Pinpoint the cell where the given text exists, returning its [X, Y] midpoint coordinate. 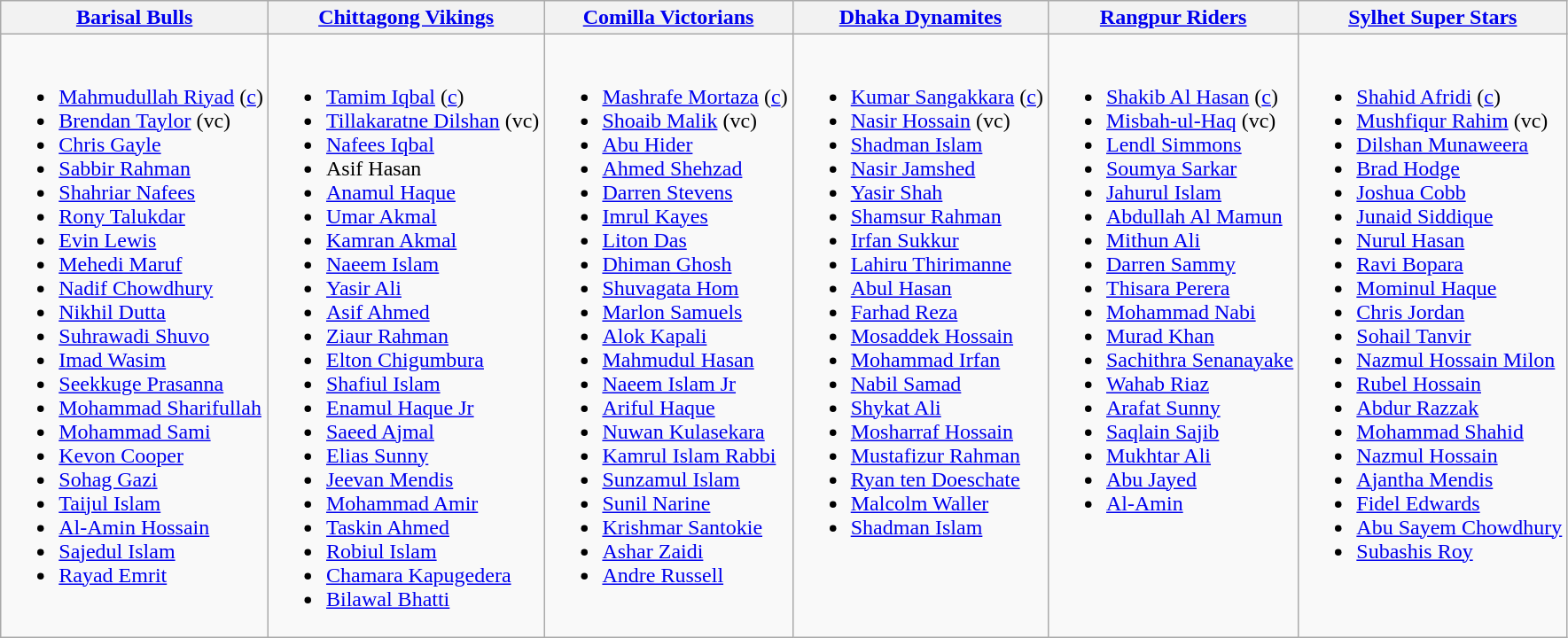
Sylhet Super Stars [1432, 18]
Comilla Victorians [668, 18]
Chittagong Vikings [406, 18]
Dhaka Dynamites [920, 18]
Rangpur Riders [1173, 18]
Barisal Bulls [135, 18]
